Determine the (X, Y) coordinate at the center of the cell enclosing the given text.  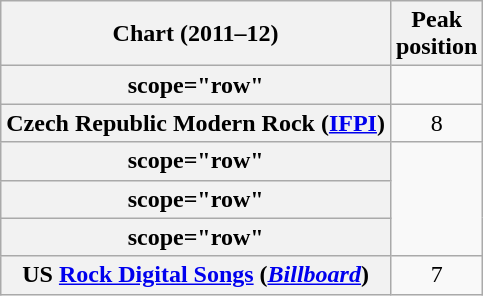
Czech Republic Modern Rock (IFPI) (196, 123)
Chart (2011–12) (196, 34)
8 (436, 123)
US Rock Digital Songs (Billboard) (196, 275)
Peakposition (436, 34)
7 (436, 275)
